For the text-containing cell, return its midpoint in (x, y) coordinate format. 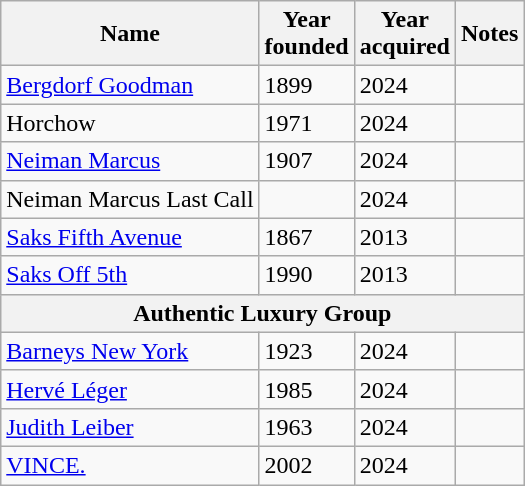
Judith Leiber (130, 427)
1971 (306, 123)
Name (130, 34)
Bergdorf Goodman (130, 85)
Horchow (130, 123)
Neiman Marcus (130, 161)
1907 (306, 161)
1923 (306, 351)
1963 (306, 427)
Yearacquired (404, 34)
VINCE. (130, 465)
Saks Off 5th (130, 275)
Hervé Léger (130, 389)
Barneys New York (130, 351)
1867 (306, 237)
1985 (306, 389)
1990 (306, 275)
Neiman Marcus Last Call (130, 199)
1899 (306, 85)
Authentic Luxury Group (262, 313)
Yearfounded (306, 34)
Notes (489, 34)
Saks Fifth Avenue (130, 237)
2002 (306, 465)
